From the cell containing the given text, extract its center point as [x, y] coordinate. 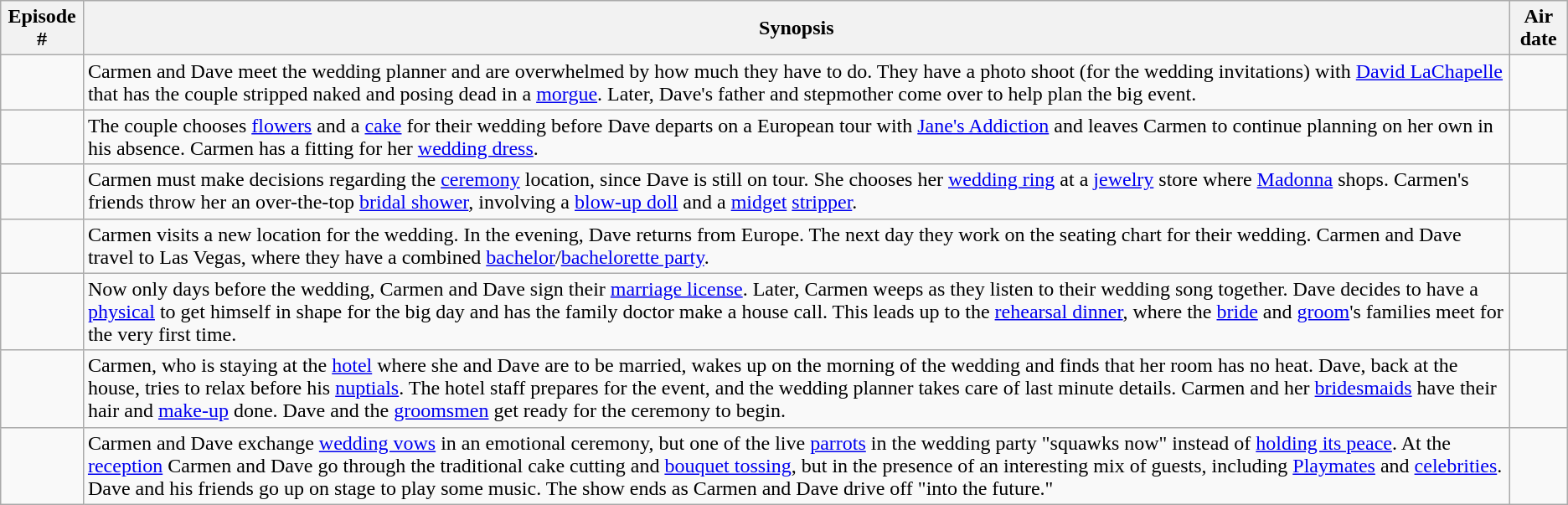
Air date [1538, 28]
Synopsis [796, 28]
Episode # [42, 28]
